Pinpoint the cell where the given text exists, returning its (x, y) midpoint coordinate. 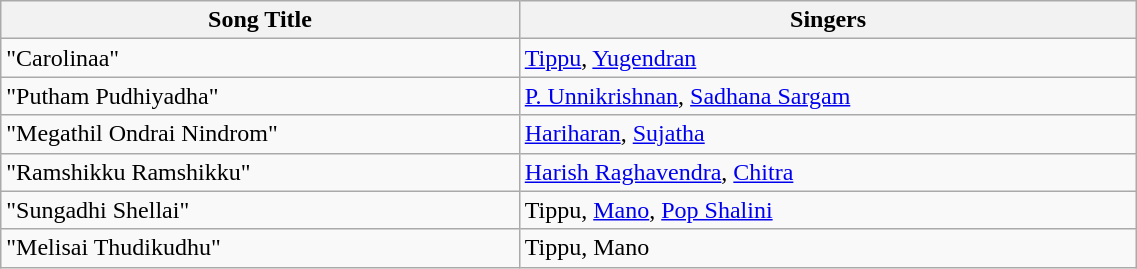
Tippu, Mano, Pop Shalini (828, 210)
"Carolinaa" (260, 58)
"Ramshikku Ramshikku" (260, 172)
P. Unnikrishnan, Sadhana Sargam (828, 96)
Tippu, Yugendran (828, 58)
Harish Raghavendra, Chitra (828, 172)
Song Title (260, 20)
"Sungadhi Shellai" (260, 210)
Singers (828, 20)
"Putham Pudhiyadha" (260, 96)
Hariharan, Sujatha (828, 134)
Tippu, Mano (828, 248)
"Melisai Thudikudhu" (260, 248)
"Megathil Ondrai Nindrom" (260, 134)
